Identify which cell holds the provided text, then report its (x, y) central coordinate. 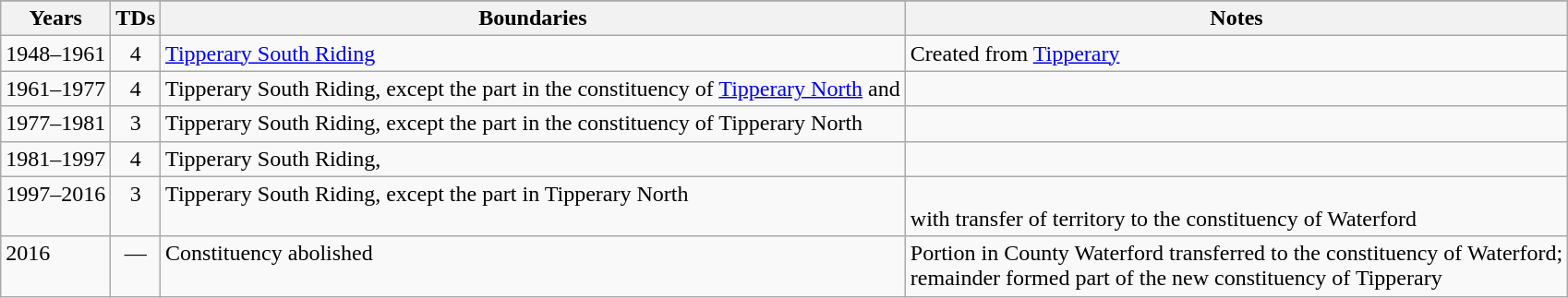
Tipperary South Riding, (534, 159)
1981–1997 (55, 159)
TDs (136, 18)
Created from Tipperary (1236, 54)
Boundaries (534, 18)
2016 (55, 266)
Constituency abolished (534, 266)
Portion in County Waterford transferred to the constituency of Waterford;remainder formed part of the new constituency of Tipperary (1236, 266)
1948–1961 (55, 54)
1961–1977 (55, 89)
Tipperary South Riding (534, 54)
with transfer of territory to the constituency of Waterford (1236, 207)
Years (55, 18)
Tipperary South Riding, except the part in Tipperary North (534, 207)
Tipperary South Riding, except the part in the constituency of Tipperary North and (534, 89)
— (136, 266)
Tipperary South Riding, except the part in the constituency of Tipperary North (534, 124)
1997–2016 (55, 207)
Notes (1236, 18)
1977–1981 (55, 124)
